Return [x, y] of the center of cell containing provided text 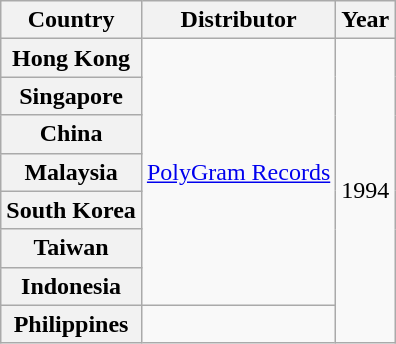
China [72, 134]
Year [366, 20]
Taiwan [72, 248]
Malaysia [72, 172]
Country [72, 20]
Singapore [72, 96]
1994 [366, 191]
Philippines [72, 324]
Hong Kong [72, 58]
Indonesia [72, 286]
South Korea [72, 210]
Distributor [238, 20]
PolyGram Records [238, 172]
